Extract the [X, Y] coordinate from the center of the cell holding the provided text.  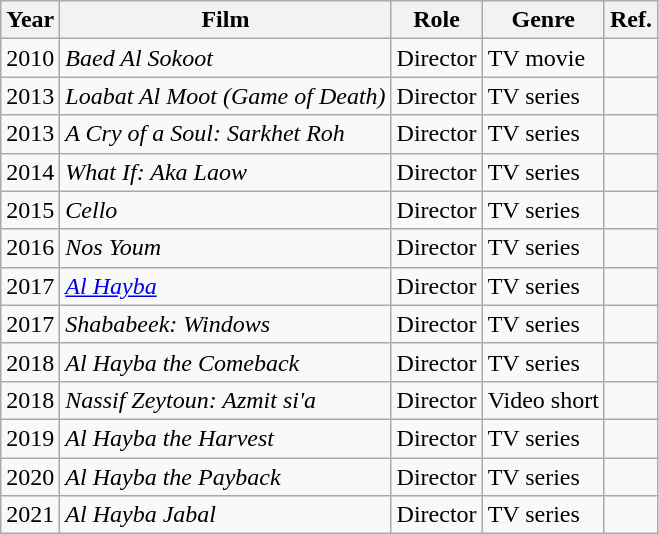
2014 [30, 172]
Al Hayba Jabal [226, 515]
Genre [543, 20]
Shababeek: Windows [226, 324]
Nassif Zeytoun: Azmit si'a [226, 400]
Nos Youm [226, 248]
Ref. [630, 20]
TV movie [543, 58]
2015 [30, 210]
Year [30, 20]
Cello [226, 210]
2021 [30, 515]
A Cry of a Soul: Sarkhet Roh [226, 134]
Al Hayba [226, 286]
Al Hayba the Payback [226, 477]
Al Hayba the Harvest [226, 438]
Al Hayba the Comeback [226, 362]
2016 [30, 248]
2019 [30, 438]
Baed Al Sokoot [226, 58]
What If: Aka Laow [226, 172]
2020 [30, 477]
Video short [543, 400]
Film [226, 20]
2010 [30, 58]
Loabat Al Moot (Game of Death) [226, 96]
Role [436, 20]
